Search for the cell housing the specified text and yield its (x, y) center coordinate. 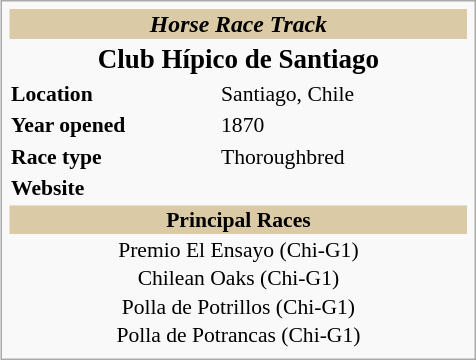
Polla de Potrancas (Chi-G1) (239, 335)
Principal Races (239, 219)
Year opened (114, 125)
Club Hípico de Santiago (239, 59)
Race type (114, 156)
Location (114, 93)
Premio El Ensayo (Chi-G1) (239, 250)
1870 (344, 125)
Website (114, 188)
Santiago, Chile (344, 93)
Thoroughbred (344, 156)
Polla de Potrillos (Chi-G1) (239, 307)
Chilean Oaks (Chi-G1) (239, 278)
Horse Race Track (239, 24)
